Capture the cell that displays the provided text and extract its (x, y) central coordinate. 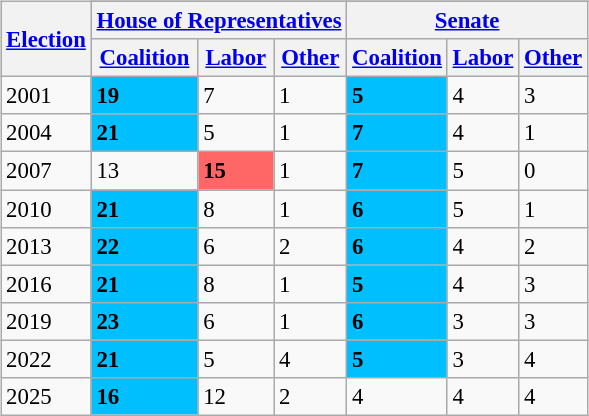
2025 (46, 396)
16 (144, 396)
19 (144, 96)
2013 (46, 246)
13 (144, 171)
2007 (46, 171)
Election (46, 40)
15 (236, 171)
12 (236, 396)
2019 (46, 321)
House of Representatives (219, 21)
2001 (46, 96)
2004 (46, 133)
2010 (46, 209)
2022 (46, 359)
23 (144, 321)
Senate (468, 21)
2016 (46, 284)
0 (554, 171)
22 (144, 246)
